Return (x, y) of the center of cell containing provided text 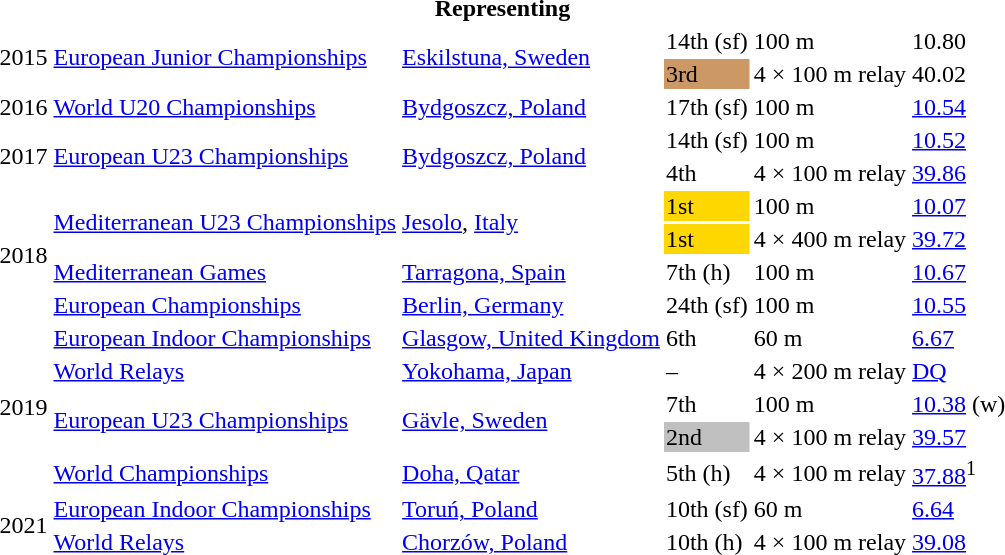
4 × 200 m relay (830, 371)
World U20 Championships (225, 107)
10th (sf) (706, 509)
2nd (706, 437)
Mediterranean Games (225, 272)
Tarragona, Spain (532, 272)
Glasgow, United Kingdom (532, 338)
European Junior Championships (225, 58)
5th (h) (706, 473)
6th (706, 338)
– (706, 371)
24th (sf) (706, 305)
Yokohama, Japan (532, 371)
European Championships (225, 305)
3rd (706, 74)
Jesolo, Italy (532, 222)
Berlin, Germany (532, 305)
World Championships (225, 473)
4 × 400 m relay (830, 239)
Toruń, Poland (532, 509)
Mediterranean U23 Championships (225, 222)
4th (706, 173)
7th (h) (706, 272)
Gävle, Sweden (532, 420)
Doha, Qatar (532, 473)
7th (706, 404)
World Relays (225, 371)
Eskilstuna, Sweden (532, 58)
17th (sf) (706, 107)
